Search for the cell housing the specified text and yield its (X, Y) center coordinate. 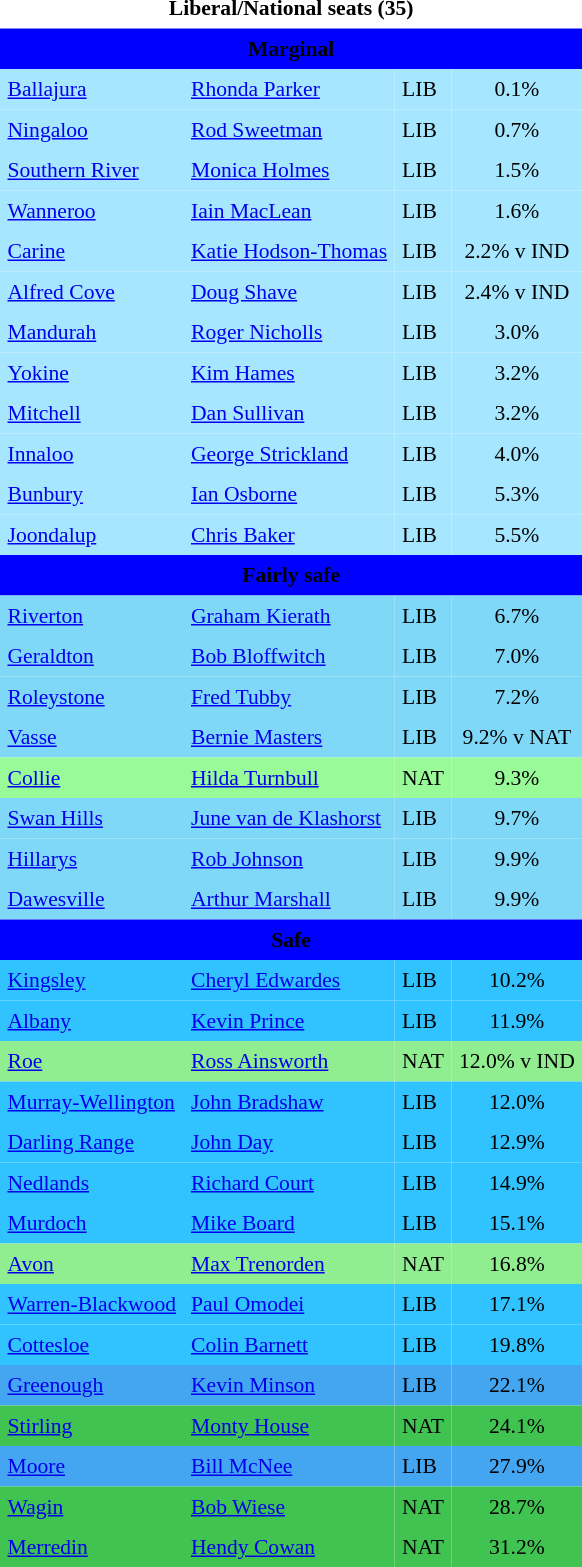
Ross Ainsworth (288, 1061)
Rob Johnson (288, 858)
Roleystone (92, 696)
Hillarys (92, 858)
Safe (291, 939)
Rod Sweetman (288, 129)
Rhonda Parker (288, 89)
Darling Range (92, 1142)
Paul Omodei (288, 1304)
Ballajura (92, 89)
Greenough (92, 1385)
Max Trenorden (288, 1263)
Avon (92, 1263)
Warren-Blackwood (92, 1304)
Nedlands (92, 1182)
Hendy Cowan (288, 1547)
Southern River (92, 170)
Murray-Wellington (92, 1101)
Iain MacLean (288, 210)
Bernie Masters (288, 737)
Wanneroo (92, 210)
Yokine (92, 372)
Innaloo (92, 453)
Kim Hames (288, 372)
Riverton (92, 615)
Swan Hills (92, 818)
Ian Osborne (288, 494)
Fred Tubby (288, 696)
Bill McNee (288, 1466)
Marginal (291, 48)
Katie Hodson-Thomas (288, 251)
George Strickland (288, 453)
June van de Klashorst (288, 818)
Hilda Turnbull (288, 777)
Graham Kierath (288, 615)
Cheryl Edwardes (288, 980)
Kevin Prince (288, 1020)
Kingsley (92, 980)
Dawesville (92, 899)
Kevin Minson (288, 1385)
Cottesloe (92, 1344)
Mandurah (92, 332)
Carine (92, 251)
Bob Wiese (288, 1506)
Geraldton (92, 656)
John Day (288, 1142)
Moore (92, 1466)
Dan Sullivan (288, 413)
Bob Bloffwitch (288, 656)
Doug Shave (288, 291)
Mitchell (92, 413)
Murdoch (92, 1223)
Merredin (92, 1547)
Richard Court (288, 1182)
Mike Board (288, 1223)
Colin Barnett (288, 1344)
Collie (92, 777)
Wagin (92, 1506)
John Bradshaw (288, 1101)
Bunbury (92, 494)
Roger Nicholls (288, 332)
Roe (92, 1061)
Vasse (92, 737)
Stirling (92, 1425)
Monica Holmes (288, 170)
Monty House (288, 1425)
Arthur Marshall (288, 899)
Albany (92, 1020)
Alfred Cove (92, 291)
Chris Baker (288, 534)
Ningaloo (92, 129)
Joondalup (92, 534)
Fairly safe (291, 575)
